Capture the cell that displays the provided text and extract its [x, y] central coordinate. 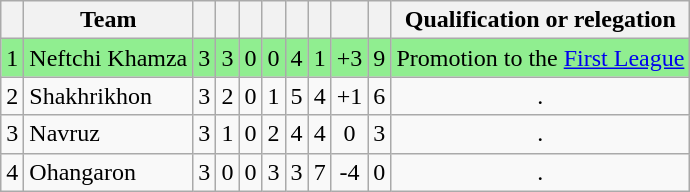
Qualification or relegation [540, 20]
-4 [350, 172]
7 [320, 172]
+1 [350, 96]
6 [380, 96]
Ohangaron [108, 172]
+3 [350, 58]
Navruz [108, 134]
Neftchi Khamza [108, 58]
Promotion to the First League [540, 58]
Team [108, 20]
Shakhrikhon [108, 96]
9 [380, 58]
5 [296, 96]
